For the text-containing cell, return its midpoint in [x, y] coordinate format. 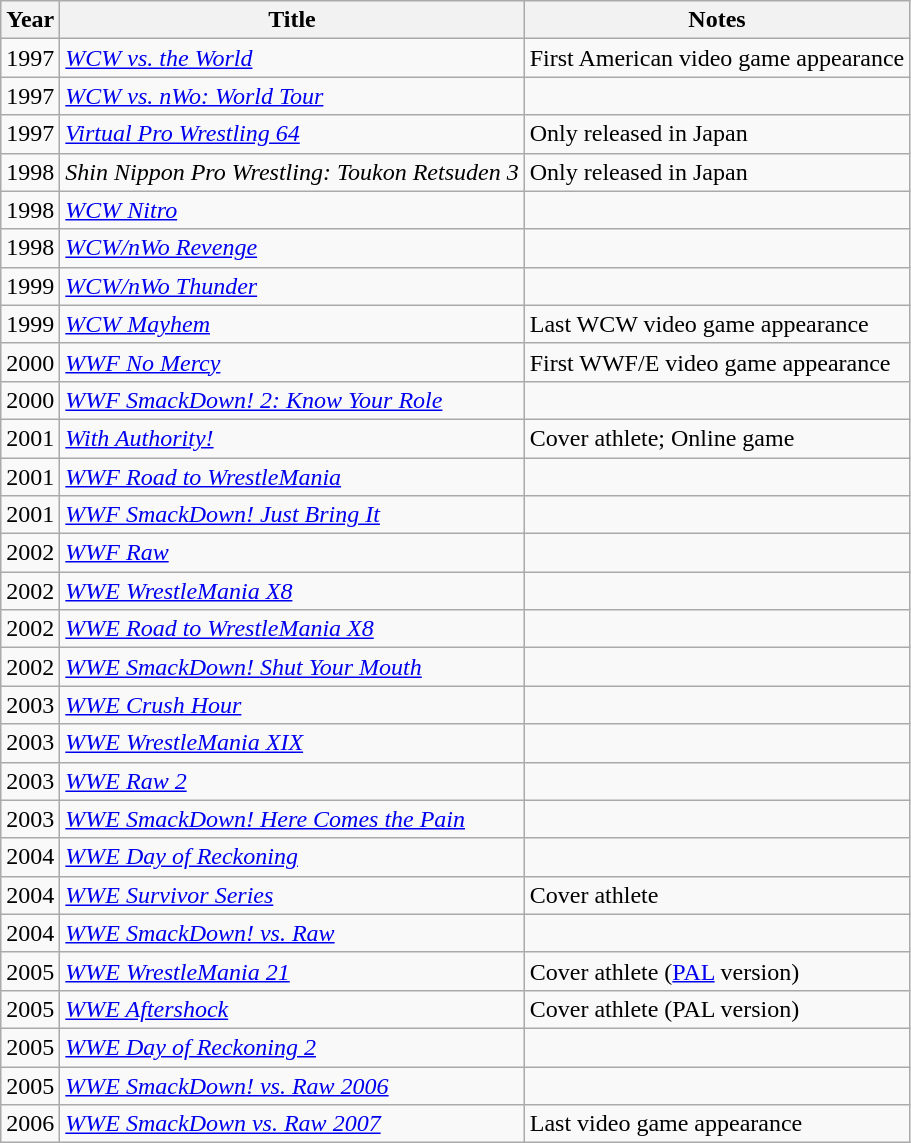
Title [292, 20]
First American video game appearance [717, 58]
WWF SmackDown! 2: Know Your Role [292, 400]
WWE Crush Hour [292, 705]
WWF Road to WrestleMania [292, 477]
WWE SmackDown! Shut Your Mouth [292, 667]
Last video game appearance [717, 1124]
WWF No Mercy [292, 362]
WCW vs. nWo: World Tour [292, 96]
Cover athlete [717, 895]
WCW/nWo Revenge [292, 248]
WWE Day of Reckoning 2 [292, 1047]
WCW Nitro [292, 210]
WWE WrestleMania 21 [292, 971]
WWE Road to WrestleMania X8 [292, 629]
Notes [717, 20]
WWE WrestleMania XIX [292, 743]
WCW vs. the World [292, 58]
WWF Raw [292, 553]
2006 [30, 1124]
WWE WrestleMania X8 [292, 591]
WWE SmackDown! vs. Raw 2006 [292, 1085]
Cover athlete; Online game [717, 438]
With Authority! [292, 438]
WCW Mayhem [292, 324]
Virtual Pro Wrestling 64 [292, 134]
First WWF/E video game appearance [717, 362]
WWE Raw 2 [292, 781]
WWE Survivor Series [292, 895]
WWE SmackDown vs. Raw 2007 [292, 1124]
Last WCW video game appearance [717, 324]
WWF SmackDown! Just Bring It [292, 515]
WCW/nWo Thunder [292, 286]
WWE SmackDown! Here Comes the Pain [292, 819]
WWE Aftershock [292, 1009]
Year [30, 20]
Shin Nippon Pro Wrestling: Toukon Retsuden 3 [292, 172]
WWE Day of Reckoning [292, 857]
WWE SmackDown! vs. Raw [292, 933]
